From the cell containing the given text, extract its center point as (X, Y) coordinate. 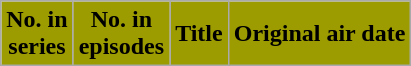
Original air date (320, 34)
Title (200, 34)
No. inseries (37, 34)
No. inepisodes (121, 34)
